Pinpoint the cell where the given text exists, returning its (X, Y) midpoint coordinate. 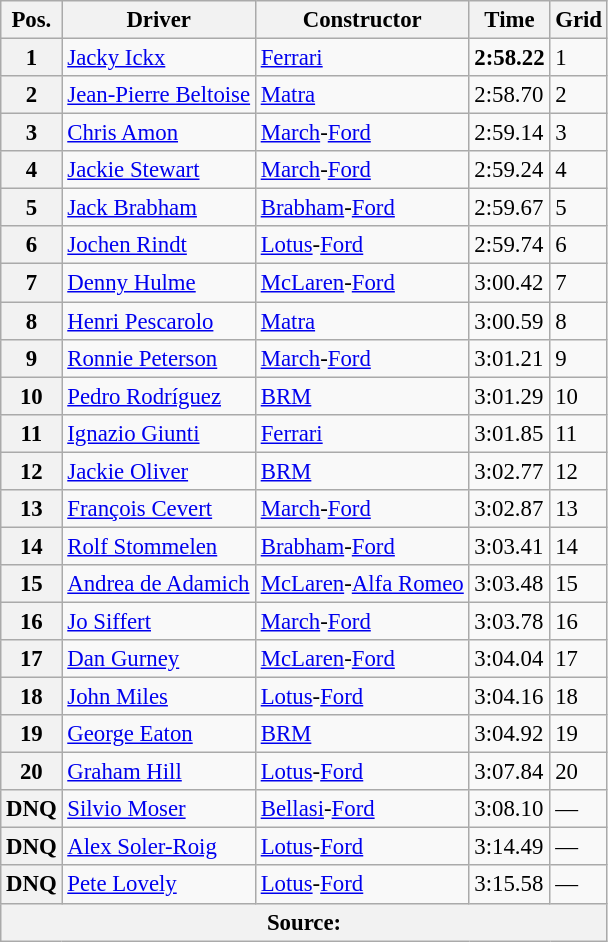
Time (510, 20)
Jean-Pierre Beltoise (158, 95)
Pos. (32, 20)
Driver (158, 20)
Jackie Oliver (158, 471)
Source: (304, 922)
Grid (578, 20)
François Cevert (158, 509)
3:00.42 (510, 283)
3:01.85 (510, 433)
3:15.58 (510, 885)
Jo Siffert (158, 621)
3:03.78 (510, 621)
Jackie Stewart (158, 170)
Alex Soler-Roig (158, 847)
3:04.04 (510, 659)
Jacky Ickx (158, 58)
3:04.16 (510, 697)
Pete Lovely (158, 885)
Jochen Rindt (158, 245)
2:58.70 (510, 95)
2:59.67 (510, 208)
2:59.24 (510, 170)
Constructor (362, 20)
Jack Brabham (158, 208)
Pedro Rodríguez (158, 396)
John Miles (158, 697)
Henri Pescarolo (158, 321)
3:03.41 (510, 546)
3:04.92 (510, 734)
Chris Amon (158, 133)
McLaren-Alfa Romeo (362, 584)
Graham Hill (158, 772)
3:08.10 (510, 809)
Bellasi-Ford (362, 809)
George Eaton (158, 734)
2:59.74 (510, 245)
Denny Hulme (158, 283)
3:03.48 (510, 584)
Silvio Moser (158, 809)
3:01.29 (510, 396)
3:07.84 (510, 772)
Ignazio Giunti (158, 433)
3:02.87 (510, 509)
3:14.49 (510, 847)
2:59.14 (510, 133)
2:58.22 (510, 58)
3:01.21 (510, 358)
Rolf Stommelen (158, 546)
3:02.77 (510, 471)
Dan Gurney (158, 659)
Andrea de Adamich (158, 584)
Ronnie Peterson (158, 358)
3:00.59 (510, 321)
